Identify which cell holds the provided text, then report its (X, Y) central coordinate. 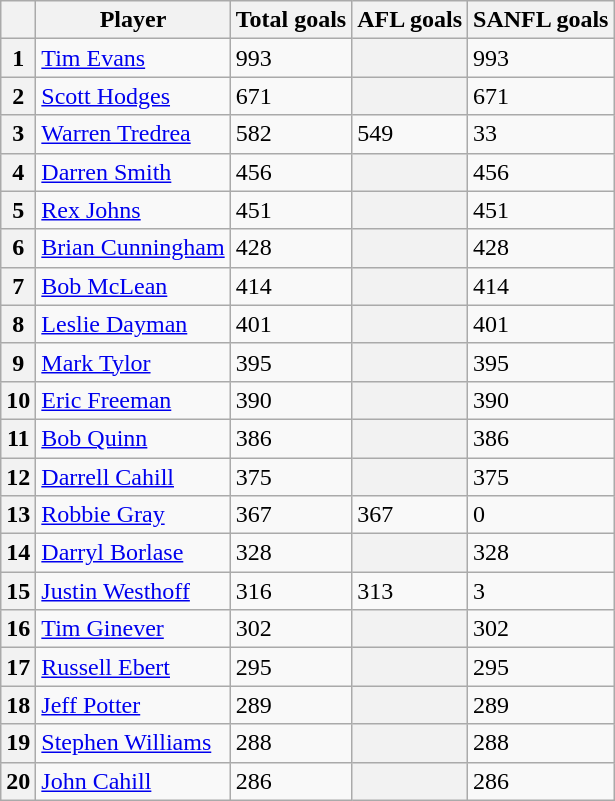
Stephen Williams (133, 743)
12 (18, 477)
Jeff Potter (133, 705)
AFL goals (410, 20)
Leslie Dayman (133, 324)
Rex Johns (133, 210)
Tim Evans (133, 58)
16 (18, 629)
0 (541, 515)
Darrell Cahill (133, 477)
14 (18, 553)
Eric Freeman (133, 400)
Bob Quinn (133, 438)
549 (410, 134)
10 (18, 400)
Russell Ebert (133, 667)
John Cahill (133, 781)
Warren Tredrea (133, 134)
Scott Hodges (133, 96)
18 (18, 705)
Bob McLean (133, 286)
13 (18, 515)
Darren Smith (133, 172)
8 (18, 324)
4 (18, 172)
Robbie Gray (133, 515)
582 (291, 134)
20 (18, 781)
313 (410, 591)
Mark Tylor (133, 362)
11 (18, 438)
Darryl Borlase (133, 553)
33 (541, 134)
Brian Cunningham (133, 248)
15 (18, 591)
Tim Ginever (133, 629)
6 (18, 248)
Player (133, 20)
316 (291, 591)
2 (18, 96)
Total goals (291, 20)
5 (18, 210)
17 (18, 667)
19 (18, 743)
SANFL goals (541, 20)
7 (18, 286)
9 (18, 362)
1 (18, 58)
Justin Westhoff (133, 591)
